Identify which cell holds the provided text, then report its [x, y] central coordinate. 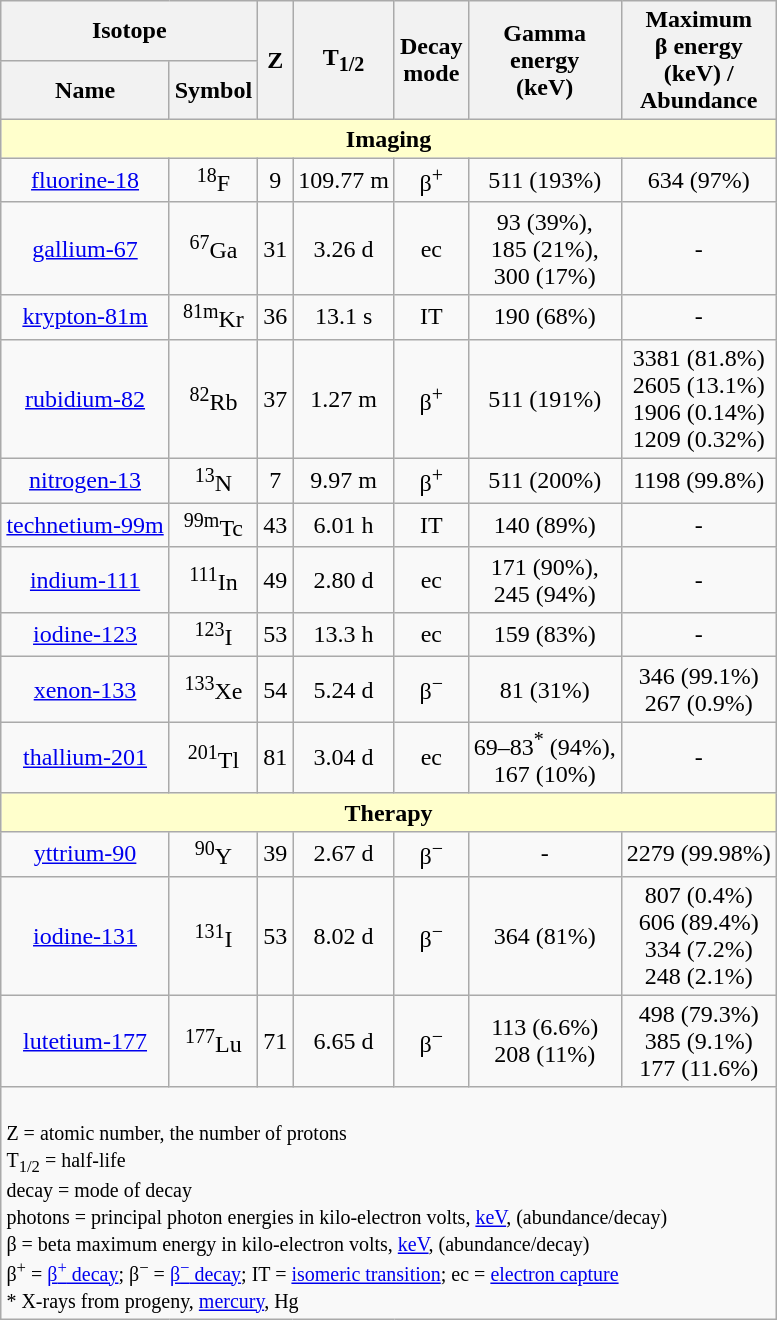
133Xe [213, 690]
13.3 h [344, 634]
3381 (81.8%)2605 (13.1%)1906 (0.14%)1209 (0.32%) [698, 398]
113 (6.6%)208 (11%) [544, 1041]
Imaging [388, 139]
Maximumβ energy(keV) / Abundance [698, 60]
1.27 m [344, 398]
171 (90%),245 (94%) [544, 580]
Gammaenergy(keV) [544, 60]
Therapy [388, 812]
Symbol [213, 90]
634 (97%) [698, 180]
3.04 d [344, 758]
71 [276, 1041]
190 (68%) [544, 316]
iodine-131 [85, 936]
201Tl [213, 758]
82Rb [213, 398]
111In [213, 580]
18F [213, 180]
346 (99.1%)267 (0.9%) [698, 690]
13N [213, 480]
511 (191%) [544, 398]
123I [213, 634]
159 (83%) [544, 634]
13.1 s [344, 316]
Z [276, 60]
81 (31%) [544, 690]
36 [276, 316]
rubidium-82 [85, 398]
7 [276, 480]
90Y [213, 854]
364 (81%) [544, 936]
9 [276, 180]
Isotope [130, 31]
Decaymode [431, 60]
gallium-67 [85, 248]
109.77 m [344, 180]
9.97 m [344, 480]
807 (0.4%)606 (89.4%)334 (7.2%)248 (2.1%) [698, 936]
indium-111 [85, 580]
99mTc [213, 526]
8.02 d [344, 936]
xenon-133 [85, 690]
5.24 d [344, 690]
511 (193%) [544, 180]
6.65 d [344, 1041]
81mKr [213, 316]
1198 (99.8%) [698, 480]
131I [213, 936]
69–83* (94%),167 (10%) [544, 758]
technetium-99m [85, 526]
yttrium-90 [85, 854]
fluorine-18 [85, 180]
54 [276, 690]
37 [276, 398]
2.67 d [344, 854]
3.26 d [344, 248]
Name [85, 90]
39 [276, 854]
T1/2 [344, 60]
2279 (99.98%) [698, 854]
140 (89%) [544, 526]
2.80 d [344, 580]
nitrogen-13 [85, 480]
iodine-123 [85, 634]
43 [276, 526]
177Lu [213, 1041]
krypton-81m [85, 316]
498 (79.3%)385 (9.1%)177 (11.6%) [698, 1041]
49 [276, 580]
6.01 h [344, 526]
67Ga [213, 248]
511 (200%) [544, 480]
93 (39%),185 (21%),300 (17%) [544, 248]
lutetium-177 [85, 1041]
31 [276, 248]
thallium-201 [85, 758]
81 [276, 758]
